Pinpoint the cell where the given text exists, returning its [x, y] midpoint coordinate. 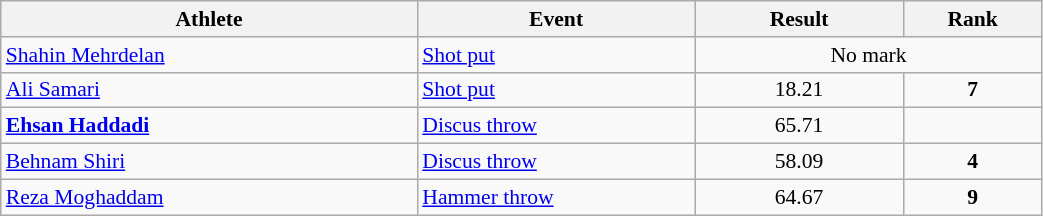
65.71 [799, 126]
Shahin Mehrdelan [210, 55]
No mark [868, 55]
Ehsan Haddadi [210, 126]
Rank [972, 19]
18.21 [799, 90]
Event [556, 19]
4 [972, 162]
Result [799, 19]
7 [972, 90]
Ali Samari [210, 90]
Behnam Shiri [210, 162]
Athlete [210, 19]
Hammer throw [556, 197]
9 [972, 197]
Reza Moghaddam [210, 197]
58.09 [799, 162]
64.67 [799, 197]
